Return [X, Y] of the center of cell containing provided text 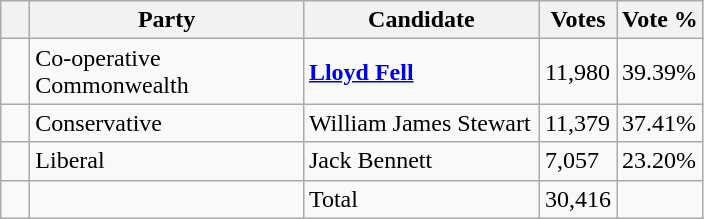
Total [421, 199]
11,379 [578, 123]
Co-operative Commonwealth [167, 72]
Liberal [167, 161]
Party [167, 20]
Votes [578, 20]
Jack Bennett [421, 161]
11,980 [578, 72]
7,057 [578, 161]
37.41% [660, 123]
Vote % [660, 20]
Conservative [167, 123]
39.39% [660, 72]
30,416 [578, 199]
Candidate [421, 20]
William James Stewart [421, 123]
Lloyd Fell [421, 72]
23.20% [660, 161]
